Locate the cell with the specified text and output its [x, y] center coordinate. 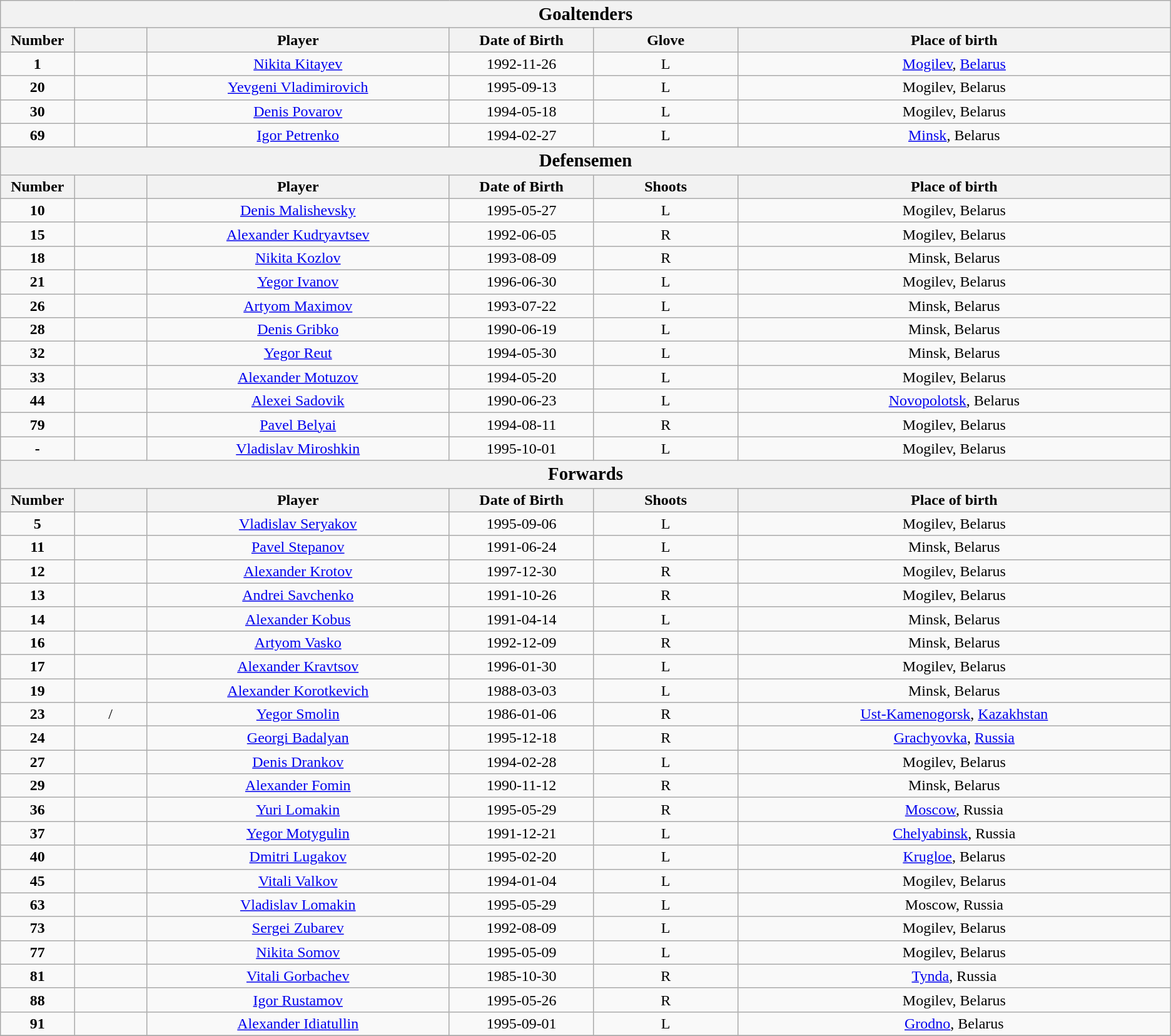
1992-06-05 [522, 234]
/ [110, 714]
Andrei Savchenko [298, 595]
1990-11-12 [522, 786]
Yevgeni Vladimirovich [298, 88]
Sergei Zubarev [298, 928]
1994-05-18 [522, 111]
Forwards [585, 474]
Pavel Belyai [298, 425]
1991-06-24 [522, 547]
Alexander Motuzov [298, 377]
Denis Malishevsky [298, 210]
40 [38, 857]
Igor Rustamov [298, 1000]
1994-05-30 [522, 353]
Alexander Korotkevich [298, 690]
1995-09-01 [522, 1023]
16 [38, 642]
1995-05-26 [522, 1000]
Nikita Kozlov [298, 258]
Alexander Idiatullin [298, 1023]
1994-02-27 [522, 135]
33 [38, 377]
1 [38, 64]
27 [38, 762]
26 [38, 306]
1986-01-06 [522, 714]
1988-03-03 [522, 690]
Alexei Sadovik [298, 401]
Alexander Krotov [298, 571]
Denis Gribko [298, 330]
1995-05-27 [522, 210]
Dmitri Lugakov [298, 857]
1992-11-26 [522, 64]
19 [38, 690]
11 [38, 547]
81 [38, 976]
Nikita Somov [298, 952]
1990-06-23 [522, 401]
1985-10-30 [522, 976]
Pavel Stepanov [298, 547]
30 [38, 111]
Glove [666, 40]
1992-08-09 [522, 928]
1991-04-14 [522, 619]
44 [38, 401]
Chelyabinsk, Russia [954, 833]
Ust-Kamenogorsk, Kazakhstan [954, 714]
15 [38, 234]
1996-06-30 [522, 282]
13 [38, 595]
Vladislav Miroshkin [298, 449]
1994-08-11 [522, 425]
17 [38, 666]
1993-07-22 [522, 306]
Novopolotsk, Belarus [954, 401]
Denis Povarov [298, 111]
1995-12-18 [522, 738]
69 [38, 135]
Yuri Lomakin [298, 810]
36 [38, 810]
Georgi Badalyan [298, 738]
Goaltenders [585, 14]
1995-09-13 [522, 88]
10 [38, 210]
Yegor Smolin [298, 714]
5 [38, 524]
Defensemen [585, 161]
14 [38, 619]
Yegor Reut [298, 353]
Vitali Gorbachev [298, 976]
Tynda, Russia [954, 976]
29 [38, 786]
1997-12-30 [522, 571]
91 [38, 1023]
24 [38, 738]
20 [38, 88]
1994-05-20 [522, 377]
Vladislav Lomakin [298, 905]
63 [38, 905]
Alexander Kobus [298, 619]
Alexander Fomin [298, 786]
37 [38, 833]
23 [38, 714]
73 [38, 928]
1995-02-20 [522, 857]
1994-02-28 [522, 762]
Artyom Maximov [298, 306]
32 [38, 353]
1991-12-21 [522, 833]
Yegor Motygulin [298, 833]
1992-12-09 [522, 642]
1990-06-19 [522, 330]
Krugloe, Belarus [954, 857]
1995-09-06 [522, 524]
Yegor Ivanov [298, 282]
79 [38, 425]
1994-01-04 [522, 881]
1993-08-09 [522, 258]
Alexander Kravtsov [298, 666]
- [38, 449]
45 [38, 881]
1995-10-01 [522, 449]
Alexander Kudryavtsev [298, 234]
Grodno, Belarus [954, 1023]
28 [38, 330]
Igor Petrenko [298, 135]
1996-01-30 [522, 666]
Grachyovka, Russia [954, 738]
1991-10-26 [522, 595]
Vladislav Seryakov [298, 524]
1995-05-09 [522, 952]
21 [38, 282]
Artyom Vasko [298, 642]
18 [38, 258]
77 [38, 952]
88 [38, 1000]
12 [38, 571]
Vitali Valkov [298, 881]
Nikita Kitayev [298, 64]
Denis Drankov [298, 762]
